From the cell containing the given text, extract its center point as [x, y] coordinate. 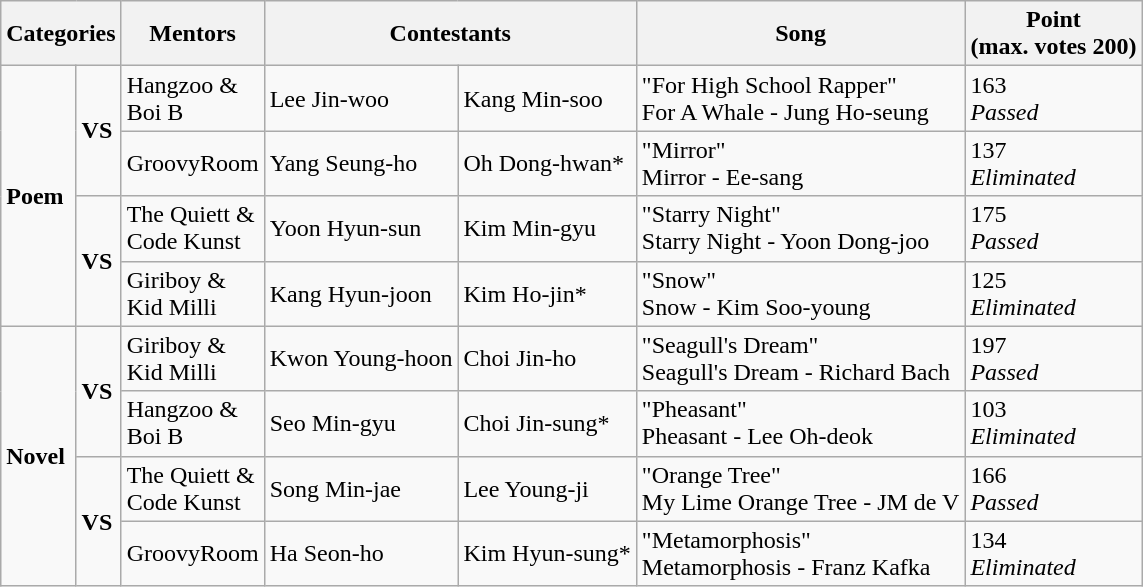
Novel [38, 456]
Mentors [192, 34]
Yang Seung-ho [361, 164]
Kim Ho-jin* [547, 294]
197Passed [1054, 358]
"Metamorphosis"Metamorphosis - Franz Kafka [800, 554]
Poem [38, 196]
Categories [61, 34]
134Eliminated [1054, 554]
103Eliminated [1054, 424]
Kwon Young-hoon [361, 358]
Kang Hyun-joon [361, 294]
Oh Dong-hwan* [547, 164]
Kang Min-soo [547, 98]
137Eliminated [1054, 164]
Song [800, 34]
163Passed [1054, 98]
"Orange Tree"My Lime Orange Tree - JM de V [800, 488]
Song Min-jae [361, 488]
Seo Min-gyu [361, 424]
Lee Young-ji [547, 488]
Choi Jin-sung* [547, 424]
Choi Jin-ho [547, 358]
Lee Jin-woo [361, 98]
Point(max. votes 200) [1054, 34]
125Eliminated [1054, 294]
Kim Hyun-sung* [547, 554]
"Pheasant"Pheasant - Lee Oh-deok [800, 424]
175Passed [1054, 228]
Yoon Hyun-sun [361, 228]
"Starry Night"Starry Night - Yoon Dong-joo [800, 228]
Contestants [450, 34]
Ha Seon-ho [361, 554]
166Passed [1054, 488]
"Seagull's Dream"Seagull's Dream - Richard Bach [800, 358]
"For High School Rapper"For A Whale - Jung Ho-seung [800, 98]
Kim Min-gyu [547, 228]
"Mirror"Mirror - Ee-sang [800, 164]
"Snow"Snow - Kim Soo-young [800, 294]
